Provide the (X, Y) coordinate of the cell's center where the given text is located.  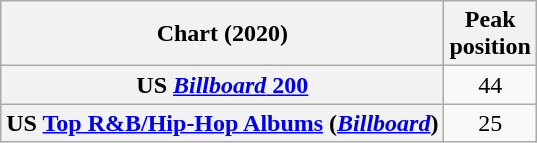
Chart (2020) (222, 34)
US Billboard 200 (222, 85)
US Top R&B/Hip-Hop Albums (Billboard) (222, 123)
44 (490, 85)
Peakposition (490, 34)
25 (490, 123)
